Find where the given text appears and provide that cell's center as (X, Y) coordinate. 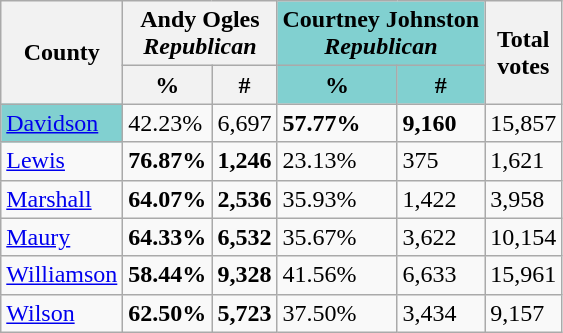
9,157 (524, 313)
Lewis (62, 161)
1,422 (441, 199)
375 (441, 161)
1,246 (244, 161)
5,723 (244, 313)
41.56% (337, 275)
35.67% (337, 237)
2,536 (244, 199)
Totalvotes (524, 52)
64.33% (168, 237)
64.07% (168, 199)
6,697 (244, 123)
57.77% (337, 123)
6,532 (244, 237)
Wilson (62, 313)
6,633 (441, 275)
9,160 (441, 123)
Davidson (62, 123)
37.50% (337, 313)
23.13% (337, 161)
Andy OglesRepublican (200, 34)
1,621 (524, 161)
3,958 (524, 199)
58.44% (168, 275)
Marshall (62, 199)
62.50% (168, 313)
Maury (62, 237)
Courtney JohnstonRepublican (381, 34)
35.93% (337, 199)
42.23% (168, 123)
Williamson (62, 275)
76.87% (168, 161)
15,961 (524, 275)
9,328 (244, 275)
3,434 (441, 313)
15,857 (524, 123)
10,154 (524, 237)
County (62, 52)
3,622 (441, 237)
